Capture the cell that displays the provided text and extract its [X, Y] central coordinate. 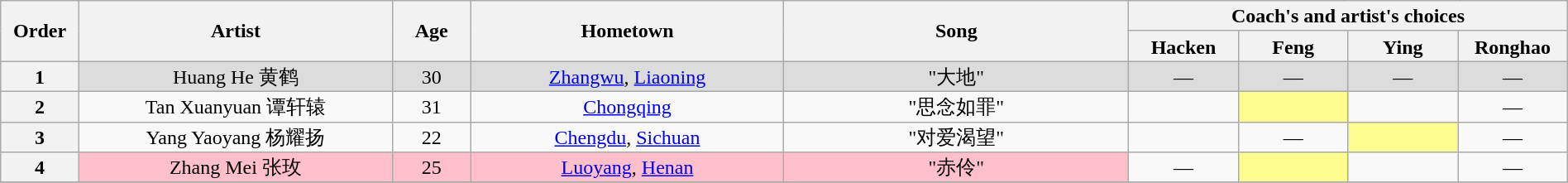
Tan Xuanyuan 谭轩辕 [235, 106]
3 [40, 137]
Luoyang, Henan [627, 167]
Yang Yaoyang 杨耀扬 [235, 137]
22 [432, 137]
Age [432, 31]
Order [40, 31]
"对爱渴望" [956, 137]
1 [40, 76]
2 [40, 106]
31 [432, 106]
Zhangwu, Liaoning [627, 76]
Chongqing [627, 106]
Artist [235, 31]
Chengdu, Sichuan [627, 137]
Ronghao [1513, 46]
Ying [1403, 46]
Coach's and artist's choices [1348, 17]
"赤伶" [956, 167]
Feng [1293, 46]
Hacken [1184, 46]
Huang He 黄鹤 [235, 76]
25 [432, 167]
"大地" [956, 76]
30 [432, 76]
4 [40, 167]
Zhang Mei 张玫 [235, 167]
Hometown [627, 31]
"思念如罪" [956, 106]
Song [956, 31]
